Return [x, y] of the center of cell containing provided text 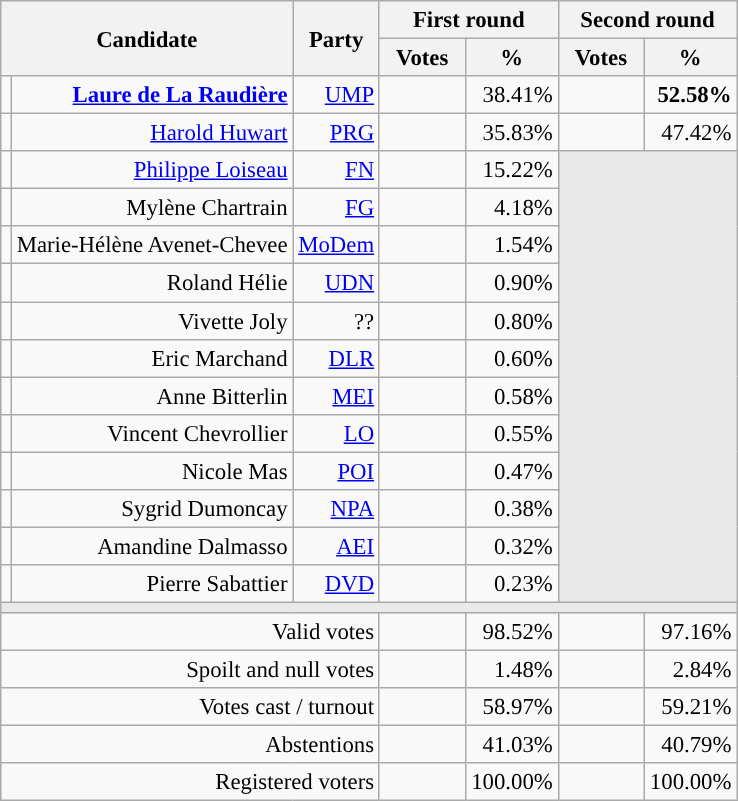
Marie-Hélène Avenet-Chevee [152, 245]
DVD [336, 584]
Registered voters [190, 782]
0.23% [512, 584]
First round [468, 20]
38.41% [512, 95]
MoDem [336, 245]
POI [336, 471]
58.97% [512, 707]
UMP [336, 95]
Roland Hélie [152, 283]
35.83% [512, 133]
98.52% [512, 632]
Laure de La Raudière [152, 95]
FG [336, 208]
NPA [336, 509]
UDN [336, 283]
Sygrid Dumoncay [152, 509]
0.47% [512, 471]
Votes cast / turnout [190, 707]
AEI [336, 546]
Vivette Joly [152, 321]
2.84% [690, 670]
Philippe Loiseau [152, 170]
MEI [336, 396]
41.03% [512, 745]
Spoilt and null votes [190, 670]
40.79% [690, 745]
Mylène Chartrain [152, 208]
0.90% [512, 283]
1.48% [512, 670]
0.55% [512, 433]
DLR [336, 358]
0.58% [512, 396]
0.60% [512, 358]
Vincent Chevrollier [152, 433]
PRG [336, 133]
Pierre Sabattier [152, 584]
Candidate [147, 38]
Valid votes [190, 632]
FN [336, 170]
Abstentions [190, 745]
52.58% [690, 95]
15.22% [512, 170]
Harold Huwart [152, 133]
97.16% [690, 632]
Eric Marchand [152, 358]
47.42% [690, 133]
59.21% [690, 707]
Nicole Mas [152, 471]
1.54% [512, 245]
0.32% [512, 546]
Party [336, 38]
Second round [648, 20]
4.18% [512, 208]
Amandine Dalmasso [152, 546]
?? [336, 321]
Anne Bitterlin [152, 396]
LO [336, 433]
0.80% [512, 321]
0.38% [512, 509]
